Extract the (X, Y) coordinate from the center of the cell holding the provided text.  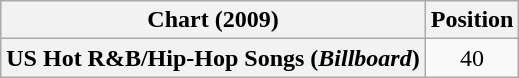
40 (472, 58)
Position (472, 20)
US Hot R&B/Hip-Hop Songs (Billboard) (213, 58)
Chart (2009) (213, 20)
